From the cell containing the given text, extract its center point as [X, Y] coordinate. 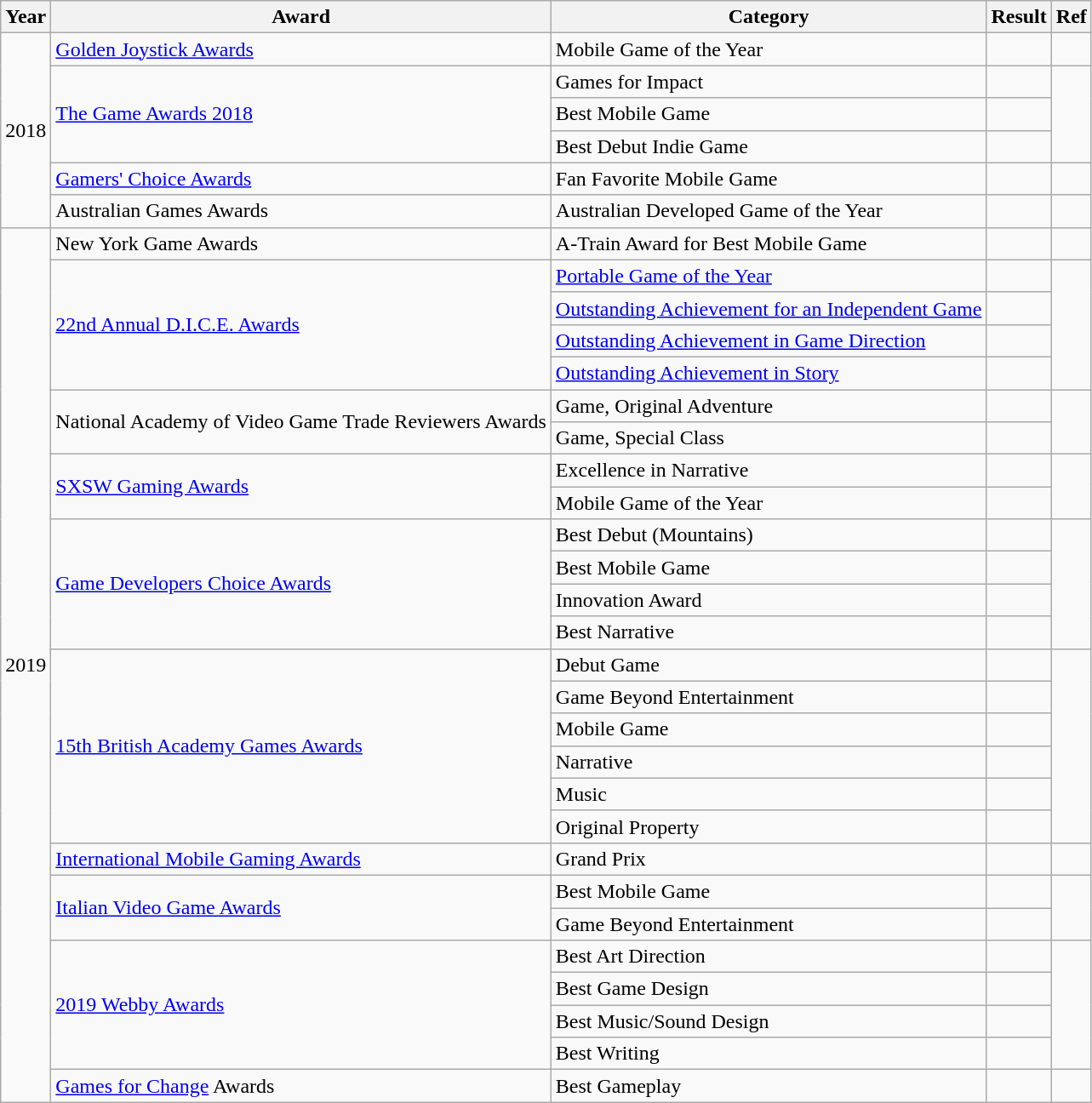
Outstanding Achievement in Game Direction [769, 340]
Excellence in Narrative [769, 471]
Best Debut Indie Game [769, 146]
Games for Impact [769, 82]
Italian Video Game Awards [301, 907]
Category [769, 17]
Best Debut (Mountains) [769, 535]
Innovation Award [769, 600]
Best Music/Sound Design [769, 1021]
Best Writing [769, 1054]
Game Developers Choice Awards [301, 584]
National Academy of Video Game Trade Reviewers Awards [301, 422]
15th British Academy Games Awards [301, 746]
Debut Game [769, 665]
Gamers' Choice Awards [301, 179]
Best Art Direction [769, 957]
Ref [1071, 17]
New York Game Awards [301, 243]
Australian Games Awards [301, 211]
Best Game Design [769, 989]
2018 [26, 130]
Narrative [769, 762]
2019 [26, 665]
Portable Game of the Year [769, 276]
Best Narrative [769, 632]
Result [1019, 17]
Outstanding Achievement for an Independent Game [769, 308]
22nd Annual D.I.C.E. Awards [301, 324]
The Game Awards 2018 [301, 114]
A-Train Award for Best Mobile Game [769, 243]
SXSW Gaming Awards [301, 487]
Game, Special Class [769, 438]
Mobile Game [769, 729]
Original Property [769, 826]
Australian Developed Game of the Year [769, 211]
Award [301, 17]
2019 Webby Awards [301, 1005]
Outstanding Achievement in Story [769, 373]
Golden Joystick Awards [301, 49]
Year [26, 17]
Best Gameplay [769, 1086]
Game, Original Adventure [769, 406]
Music [769, 794]
International Mobile Gaming Awards [301, 859]
Fan Favorite Mobile Game [769, 179]
Grand Prix [769, 859]
Games for Change Awards [301, 1086]
